Search for the cell housing the specified text and yield its [x, y] center coordinate. 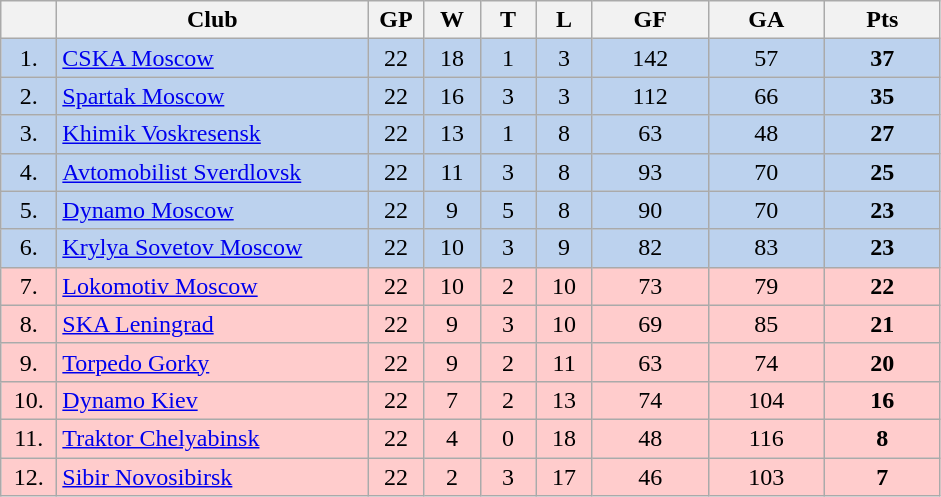
11. [29, 438]
46 [650, 477]
0 [508, 438]
35 [882, 96]
12. [29, 477]
Spartak Moscow [212, 96]
4 [452, 438]
Krylya Sovetov Moscow [212, 248]
37 [882, 58]
2. [29, 96]
112 [650, 96]
93 [650, 172]
Lokomotiv Moscow [212, 286]
82 [650, 248]
T [508, 20]
CSKA Moscow [212, 58]
7. [29, 286]
GA [766, 20]
9. [29, 362]
25 [882, 172]
21 [882, 324]
142 [650, 58]
3. [29, 134]
27 [882, 134]
Traktor Chelyabinsk [212, 438]
85 [766, 324]
17 [564, 477]
Sibir Novosibirsk [212, 477]
6. [29, 248]
90 [650, 210]
Dynamo Kiev [212, 400]
20 [882, 362]
73 [650, 286]
8. [29, 324]
4. [29, 172]
57 [766, 58]
Club [212, 20]
Torpedo Gorky [212, 362]
Avtomobilist Sverdlovsk [212, 172]
79 [766, 286]
Pts [882, 20]
66 [766, 96]
104 [766, 400]
GF [650, 20]
W [452, 20]
69 [650, 324]
Khimik Voskresensk [212, 134]
GP [396, 20]
83 [766, 248]
103 [766, 477]
1. [29, 58]
L [564, 20]
Dynamo Moscow [212, 210]
SKA Leningrad [212, 324]
5 [508, 210]
5. [29, 210]
10. [29, 400]
116 [766, 438]
